Provide the (x, y) coordinate of the cell's center where the given text is located.  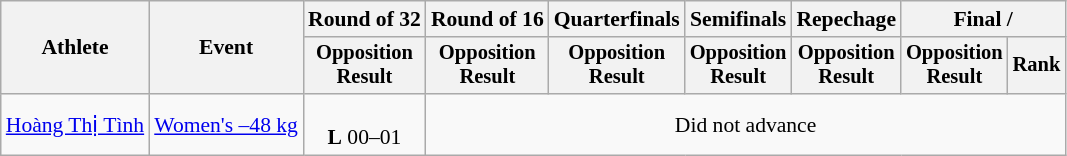
Athlete (75, 48)
Repechage (846, 19)
Round of 16 (488, 19)
Rank (1037, 66)
Round of 32 (364, 19)
Hoàng Thị Tình (75, 124)
L 00–01 (364, 124)
Event (226, 48)
Semifinals (738, 19)
Final / (983, 19)
Did not advance (746, 124)
Women's –48 kg (226, 124)
Quarterfinals (617, 19)
